Return [x, y] of the center of cell containing provided text 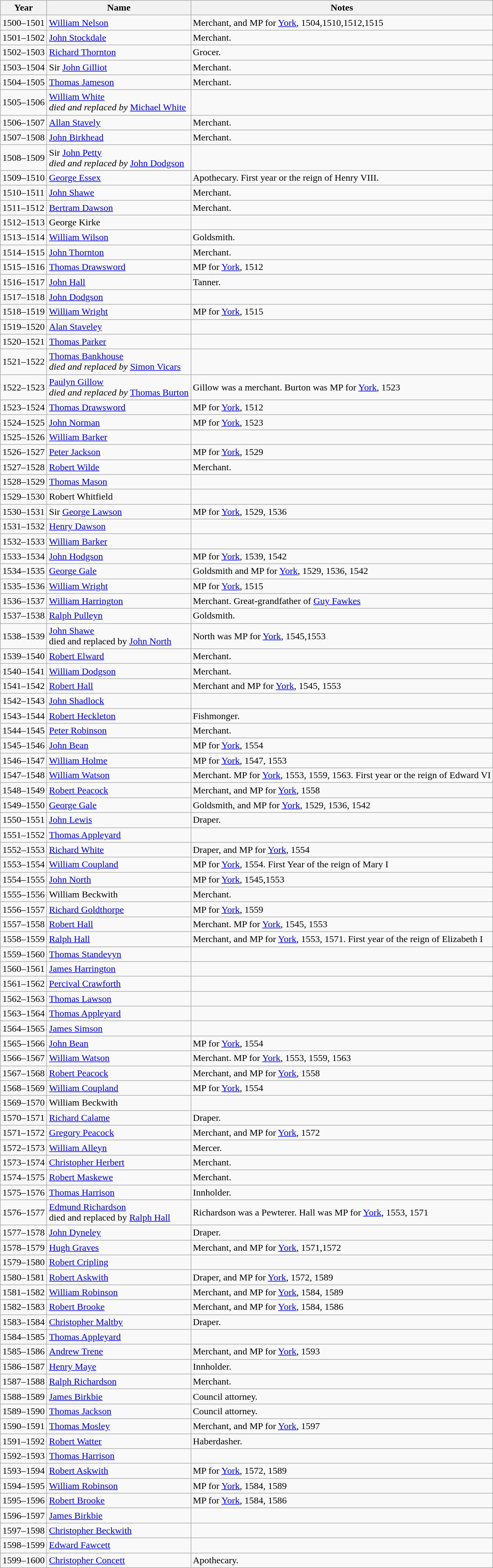
Peter Robinson [119, 731]
Merchant. MP for York, 1553, 1559, 1563. First year or the reign of Edward VI [342, 775]
1561–1562 [23, 984]
Goldsmith, and MP for York, 1529, 1536, 1542 [342, 805]
1513–1514 [23, 237]
Merchant, and MP for York, 1593 [342, 1352]
1547–1548 [23, 775]
Tanner. [342, 282]
James Simson [119, 1029]
1514–1515 [23, 252]
1589–1590 [23, 1411]
1504–1505 [23, 82]
North was MP for York, 1545,1553 [342, 636]
MP for York, 1523 [342, 422]
Thomas Standevyn [119, 954]
1594–1595 [23, 1486]
Merchant. MP for York, 1553, 1559, 1563 [342, 1058]
1507–1508 [23, 137]
John North [119, 879]
1537–1538 [23, 616]
William Dodgson [119, 671]
1550–1551 [23, 820]
Robert Elward [119, 656]
1586–1587 [23, 1367]
Ralph Pulleyn [119, 616]
William Holme [119, 761]
1580–1581 [23, 1277]
Robert Heckleton [119, 716]
Thomas Jameson [119, 82]
1541–1542 [23, 686]
MP for York, 1572, 1589 [342, 1471]
1593–1594 [23, 1471]
1592–1593 [23, 1456]
1575–1576 [23, 1192]
MP for York, 1545,1553 [342, 879]
1506–1507 [23, 122]
Merchant, and MP for York, 1572 [342, 1133]
John Shawe died and replaced by John North [119, 636]
1528–1529 [23, 482]
Paulyn Gillow died and replaced by Thomas Burton [119, 387]
Henry Dawson [119, 527]
1515–1516 [23, 267]
1531–1532 [23, 527]
Merchant, and MP for York, 1504,1510,1512,1515 [342, 23]
John Stockdale [119, 38]
1591–1592 [23, 1441]
Robert Watter [119, 1441]
Draper, and MP for York, 1572, 1589 [342, 1277]
1576–1577 [23, 1213]
Hugh Graves [119, 1248]
Christopher Maltby [119, 1322]
MP for York, 1529 [342, 452]
1519–1520 [23, 327]
Sir George Lawson [119, 512]
Merchant. MP for York, 1545, 1553 [342, 924]
1567–1568 [23, 1073]
Andrew Trene [119, 1352]
Apothecary. [342, 1560]
John Shadlock [119, 701]
1501–1502 [23, 38]
John Norman [119, 422]
1595–1596 [23, 1501]
1573–1574 [23, 1162]
Thomas Bankhouse died and replaced by Simon Vicars [119, 361]
MP for York, 1539, 1542 [342, 556]
1521–1522 [23, 361]
MP for York, 1529, 1536 [342, 512]
1560–1561 [23, 969]
1544–1545 [23, 731]
1538–1539 [23, 636]
Ralph Richardson [119, 1381]
1570–1571 [23, 1118]
Richard Goldthorpe [119, 909]
Richardson was a Pewterer. Hall was MP for York, 1553, 1571 [342, 1213]
1590–1591 [23, 1426]
1569–1570 [23, 1103]
1525–1526 [23, 437]
1558–1559 [23, 939]
1572–1573 [23, 1147]
Allan Stavely [119, 122]
1565–1566 [23, 1043]
1505–1506 [23, 102]
1597–1598 [23, 1530]
1546–1547 [23, 761]
Alan Staveley [119, 327]
Sir John Gilliot [119, 67]
1556–1557 [23, 909]
Gregory Peacock [119, 1133]
Richard Calame [119, 1118]
1535–1536 [23, 586]
1553–1554 [23, 865]
Merchant and MP for York, 1545, 1553 [342, 686]
1510–1511 [23, 192]
1549–1550 [23, 805]
1516–1517 [23, 282]
Richard White [119, 850]
George Essex [119, 178]
1530–1531 [23, 512]
Mercer. [342, 1147]
George Kirke [119, 223]
1533–1534 [23, 556]
John Dodgson [119, 297]
James Harrington [119, 969]
1503–1504 [23, 67]
1536–1537 [23, 601]
Robert Wilde [119, 467]
Bertram Dawson [119, 208]
MP for York, 1584, 1586 [342, 1501]
William Nelson [119, 23]
1559–1560 [23, 954]
Christopher Beckwith [119, 1530]
Thomas Jackson [119, 1411]
1588–1589 [23, 1396]
1527–1528 [23, 467]
John Lewis [119, 820]
1598–1599 [23, 1545]
William Alleyn [119, 1147]
Christopher Concett [119, 1560]
MP for York, 1584, 1589 [342, 1486]
1562–1563 [23, 999]
1518–1519 [23, 312]
Edward Fawcett [119, 1545]
Merchant, and MP for York, 1553, 1571. First year of the reign of Elizabeth I [342, 939]
1599–1600 [23, 1560]
Percival Crawforth [119, 984]
John Shawe [119, 192]
1534–1535 [23, 571]
Apothecary. First year or the reign of Henry VIII. [342, 178]
Robert Whitfield [119, 497]
1511–1512 [23, 208]
1524–1525 [23, 422]
1502–1503 [23, 52]
1587–1588 [23, 1381]
1563–1564 [23, 1014]
1555–1556 [23, 894]
Fishmonger. [342, 716]
1574–1575 [23, 1177]
1545–1546 [23, 746]
Robert Maskewe [119, 1177]
1566–1567 [23, 1058]
Year [23, 8]
Sir John Petty died and replaced by John Dodgson [119, 157]
John Birkhead [119, 137]
MP for York, 1547, 1553 [342, 761]
1540–1541 [23, 671]
1583–1584 [23, 1322]
1512–1513 [23, 223]
1542–1543 [23, 701]
1539–1540 [23, 656]
1548–1549 [23, 790]
1523–1524 [23, 407]
1543–1544 [23, 716]
1568–1569 [23, 1088]
1578–1579 [23, 1248]
1596–1597 [23, 1516]
1552–1553 [23, 850]
John Hodgson [119, 556]
1529–1530 [23, 497]
1582–1583 [23, 1307]
Thomas Mosley [119, 1426]
Christopher Herbert [119, 1162]
Notes [342, 8]
1585–1586 [23, 1352]
Merchant, and MP for York, 1584, 1586 [342, 1307]
Thomas Lawson [119, 999]
Goldsmith and MP for York, 1529, 1536, 1542 [342, 571]
Merchant. Great-grandfather of Guy Fawkes [342, 601]
1520–1521 [23, 342]
1508–1509 [23, 157]
Peter Jackson [119, 452]
1577–1578 [23, 1233]
1554–1555 [23, 879]
Haberdasher. [342, 1441]
Name [119, 8]
1509–1510 [23, 178]
1517–1518 [23, 297]
John Dyneley [119, 1233]
1571–1572 [23, 1133]
Thomas Parker [119, 342]
Merchant, and MP for York, 1571,1572 [342, 1248]
1579–1580 [23, 1262]
William Harrington [119, 601]
John Hall [119, 282]
1526–1527 [23, 452]
William Wilson [119, 237]
MP for York, 1559 [342, 909]
1522–1523 [23, 387]
1557–1558 [23, 924]
Grocer. [342, 52]
William White died and replaced by Michael White [119, 102]
1564–1565 [23, 1029]
1584–1585 [23, 1337]
Robert Cripling [119, 1262]
Draper, and MP for York, 1554 [342, 850]
1500–1501 [23, 23]
Merchant, and MP for York, 1584, 1589 [342, 1292]
MP for York, 1554. First Year of the reign of Mary I [342, 865]
Gillow was a merchant. Burton was MP for York, 1523 [342, 387]
1551–1552 [23, 835]
Ralph Hall [119, 939]
Thomas Mason [119, 482]
Edmund Richardson died and replaced by Ralph Hall [119, 1213]
John Thornton [119, 252]
Henry Maye [119, 1367]
Merchant, and MP for York, 1597 [342, 1426]
Richard Thornton [119, 52]
1581–1582 [23, 1292]
1532–1533 [23, 541]
